Pinpoint the cell where the given text exists, returning its [x, y] midpoint coordinate. 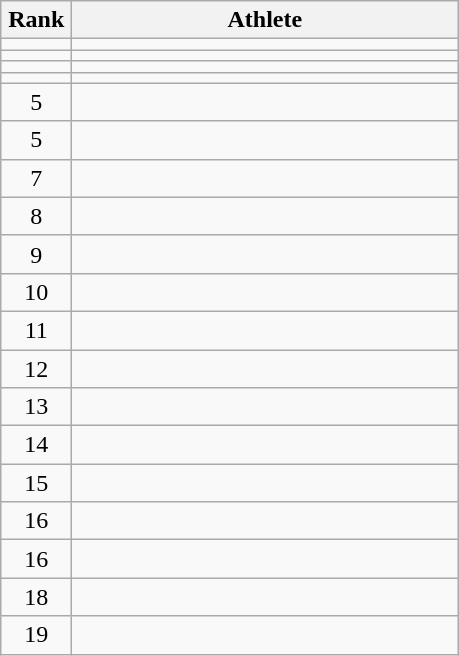
10 [36, 292]
Rank [36, 20]
11 [36, 330]
9 [36, 254]
18 [36, 597]
15 [36, 483]
8 [36, 216]
12 [36, 369]
14 [36, 445]
19 [36, 635]
Athlete [265, 20]
7 [36, 178]
13 [36, 407]
